Extract the [X, Y] coordinate from the center of the cell holding the provided text.  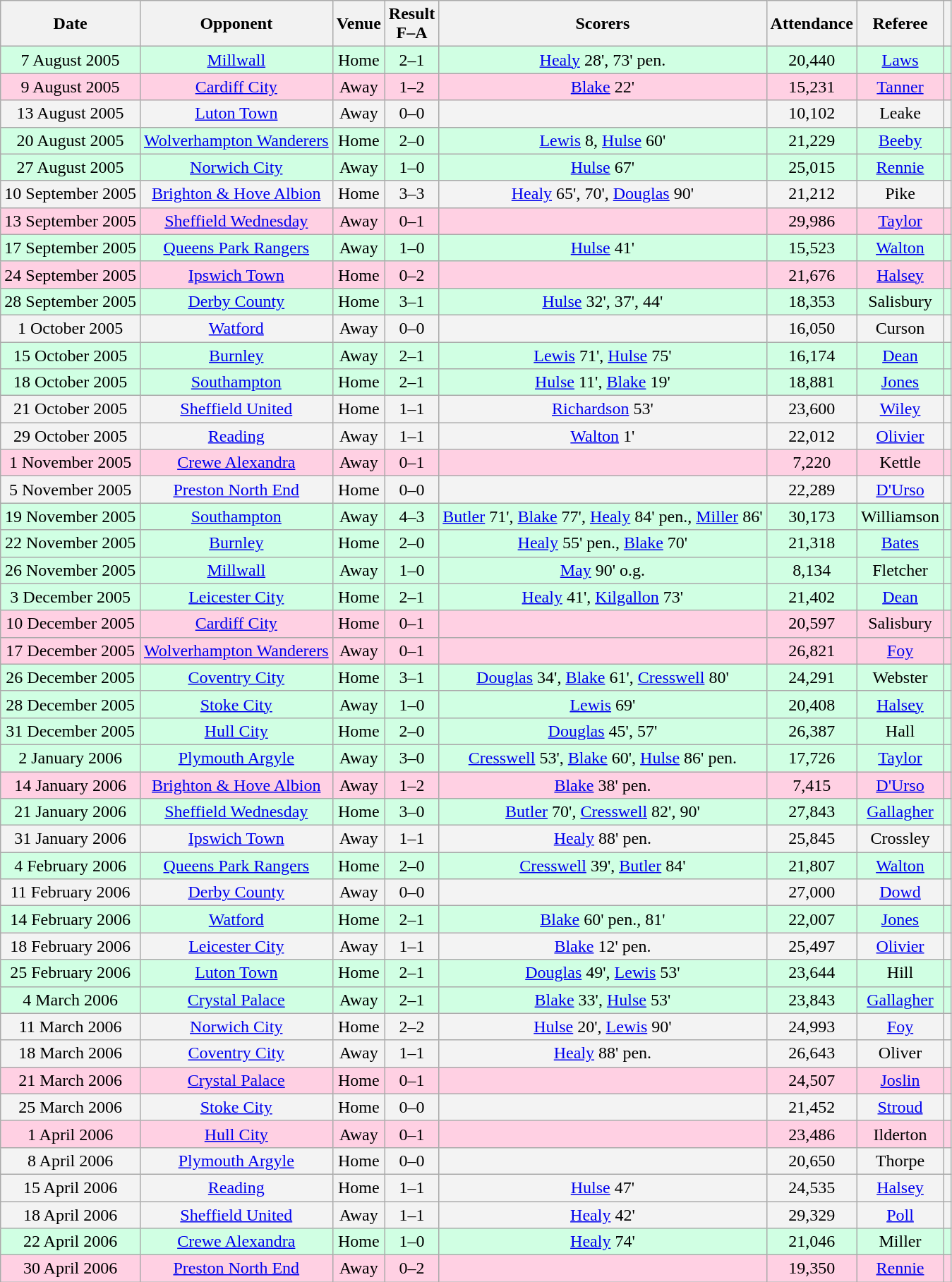
22 April 2006 [71, 1242]
21,229 [812, 140]
29,329 [812, 1214]
Blake 12' pen. [603, 946]
3–3 [411, 194]
20,408 [812, 704]
23,486 [812, 1134]
28 September 2005 [71, 301]
18 March 2006 [71, 1053]
Healy 41', Kilgallon 73' [603, 597]
Hulse 11', Blake 19' [603, 382]
28 December 2005 [71, 704]
14 January 2006 [71, 785]
19 November 2005 [71, 516]
Healy 65', 70', Douglas 90' [603, 194]
Beeby [900, 140]
Douglas 45', 57' [603, 731]
Hulse 20', Lewis 90' [603, 1027]
Hall [900, 731]
Stroud [900, 1107]
Joslin [900, 1080]
15,523 [812, 248]
7 August 2005 [71, 60]
Hulse 47' [603, 1187]
Healy 55' pen., Blake 70' [603, 543]
24,507 [812, 1080]
4–3 [411, 516]
22,289 [812, 490]
31 December 2005 [71, 731]
Scorers [603, 24]
Blake 38' pen. [603, 785]
May 90' o.g. [603, 570]
9 August 2005 [71, 87]
Crossley [900, 839]
25 March 2006 [71, 1107]
24,535 [812, 1187]
16,174 [812, 355]
16,050 [812, 328]
Healy 74' [603, 1242]
Miller [900, 1242]
Lewis 69' [603, 704]
18 April 2006 [71, 1214]
Cresswell 39', Butler 84' [603, 866]
8,134 [812, 570]
21,318 [812, 543]
10 September 2005 [71, 194]
30,173 [812, 516]
13 August 2005 [71, 114]
22,012 [812, 436]
Kettle [900, 463]
17 September 2005 [71, 248]
5 November 2005 [71, 490]
Pike [900, 194]
24 September 2005 [71, 274]
18 February 2006 [71, 946]
18,353 [812, 301]
Thorpe [900, 1161]
29 October 2005 [71, 436]
1 November 2005 [71, 463]
Butler 70', Cresswell 82', 90' [603, 812]
29,986 [812, 221]
24,291 [812, 677]
22,007 [812, 919]
Opponent [236, 24]
26,387 [812, 731]
Hulse 67' [603, 167]
4 March 2006 [71, 1000]
Poll [900, 1214]
14 February 2006 [71, 919]
Oliver [900, 1053]
Cresswell 53', Blake 60', Hulse 86' pen. [603, 758]
Blake 33', Hulse 53' [603, 1000]
Hulse 32', 37', 44' [603, 301]
21,402 [812, 597]
13 September 2005 [71, 221]
Walton 1' [603, 436]
Attendance [812, 24]
18,881 [812, 382]
3 December 2005 [71, 597]
Curson [900, 328]
19,350 [812, 1269]
8 April 2006 [71, 1161]
21 October 2005 [71, 409]
Hill [900, 973]
Wiley [900, 409]
2–2 [411, 1027]
Blake 60' pen., 81' [603, 919]
25,845 [812, 839]
10,102 [812, 114]
Fletcher [900, 570]
Leake [900, 114]
Williamson [900, 516]
Hulse 41' [603, 248]
17 December 2005 [71, 651]
20,597 [812, 624]
31 January 2006 [71, 839]
Blake 22' [603, 87]
15 October 2005 [71, 355]
1 October 2005 [71, 328]
7,415 [812, 785]
23,843 [812, 1000]
26 December 2005 [71, 677]
18 October 2005 [71, 382]
Webster [900, 677]
Venue [358, 24]
30 April 2006 [71, 1269]
Laws [900, 60]
11 February 2006 [71, 893]
15 April 2006 [71, 1187]
21,212 [812, 194]
21,046 [812, 1242]
Lewis 8, Hulse 60' [603, 140]
11 March 2006 [71, 1027]
21 January 2006 [71, 812]
20,440 [812, 60]
Healy 28', 73' pen. [603, 60]
21 March 2006 [71, 1080]
Douglas 49', Lewis 53' [603, 973]
20,650 [812, 1161]
27,843 [812, 812]
15,231 [812, 87]
25 February 2006 [71, 973]
Healy 42' [603, 1214]
21,676 [812, 274]
25,015 [812, 167]
26,821 [812, 651]
23,600 [812, 409]
Tanner [900, 87]
21,807 [812, 866]
7,220 [812, 463]
Dowd [900, 893]
Richardson 53' [603, 409]
10 December 2005 [71, 624]
17,726 [812, 758]
23,644 [812, 973]
Bates [900, 543]
Date [71, 24]
Douglas 34', Blake 61', Cresswell 80' [603, 677]
Referee [900, 24]
22 November 2005 [71, 543]
ResultF–A [411, 24]
21,452 [812, 1107]
27,000 [812, 893]
20 August 2005 [71, 140]
Ilderton [900, 1134]
25,497 [812, 946]
27 August 2005 [71, 167]
Lewis 71', Hulse 75' [603, 355]
2 January 2006 [71, 758]
26 November 2005 [71, 570]
24,993 [812, 1027]
Butler 71', Blake 77', Healy 84' pen., Miller 86' [603, 516]
1 April 2006 [71, 1134]
26,643 [812, 1053]
4 February 2006 [71, 866]
